Provide the (x, y) coordinate of the cell's center where the given text is located.  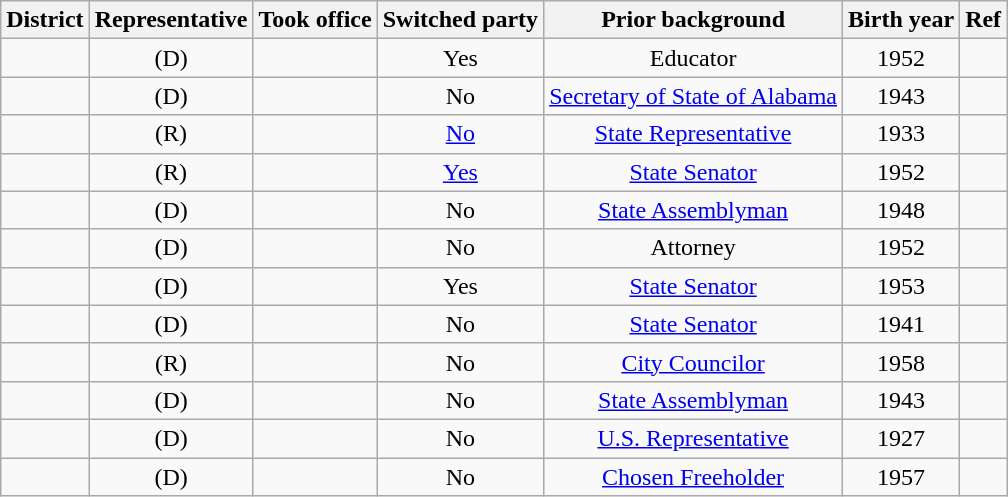
City Councilor (694, 362)
Birth year (902, 20)
1948 (902, 210)
Secretary of State of Alabama (694, 96)
U.S. Representative (694, 438)
Switched party (460, 20)
1941 (902, 324)
Educator (694, 58)
Ref (984, 20)
Prior background (694, 20)
Chosen Freeholder (694, 477)
1927 (902, 438)
Attorney (694, 248)
1933 (902, 134)
Representative (171, 20)
District (45, 20)
Took office (315, 20)
State Representative (694, 134)
1953 (902, 286)
1958 (902, 362)
1957 (902, 477)
